Return [X, Y] of the center of cell containing provided text 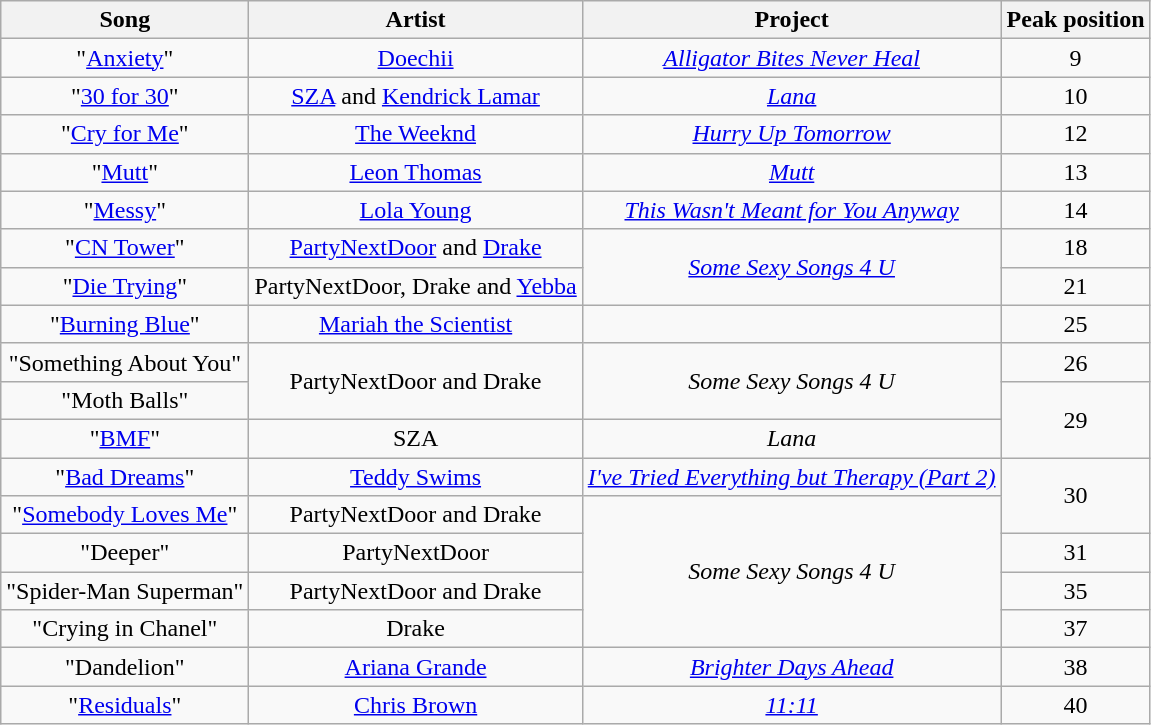
"Residuals" [125, 705]
"Bad Dreams" [125, 477]
Teddy Swims [416, 477]
9 [1076, 58]
37 [1076, 629]
Ariana Grande [416, 667]
18 [1076, 248]
40 [1076, 705]
25 [1076, 324]
"Spider-Man Superman" [125, 591]
"Anxiety" [125, 58]
"Burning Blue" [125, 324]
Song [125, 20]
This Wasn't Meant for You Anyway [792, 210]
Chris Brown [416, 705]
"Something About You" [125, 362]
10 [1076, 96]
12 [1076, 134]
11:11 [792, 705]
Lola Young [416, 210]
Drake [416, 629]
Mariah the Scientist [416, 324]
Mutt [792, 172]
"30 for 30" [125, 96]
Hurry Up Tomorrow [792, 134]
The Weeknd [416, 134]
Project [792, 20]
13 [1076, 172]
"CN Tower" [125, 248]
Leon Thomas [416, 172]
29 [1076, 419]
21 [1076, 286]
"Mutt" [125, 172]
31 [1076, 553]
14 [1076, 210]
PartyNextDoor, Drake and Yebba [416, 286]
"Somebody Loves Me" [125, 515]
"Die Trying" [125, 286]
PartyNextDoor [416, 553]
"Dandelion" [125, 667]
Artist [416, 20]
"BMF" [125, 438]
38 [1076, 667]
Doechii [416, 58]
26 [1076, 362]
"Deeper" [125, 553]
30 [1076, 496]
Peak position [1076, 20]
"Crying in Chanel" [125, 629]
"Moth Balls" [125, 400]
"Messy" [125, 210]
35 [1076, 591]
SZA [416, 438]
SZA and Kendrick Lamar [416, 96]
"Cry for Me" [125, 134]
Alligator Bites Never Heal [792, 58]
Brighter Days Ahead [792, 667]
I've Tried Everything but Therapy (Part 2) [792, 477]
